For the text-containing cell, return its midpoint in [X, Y] coordinate format. 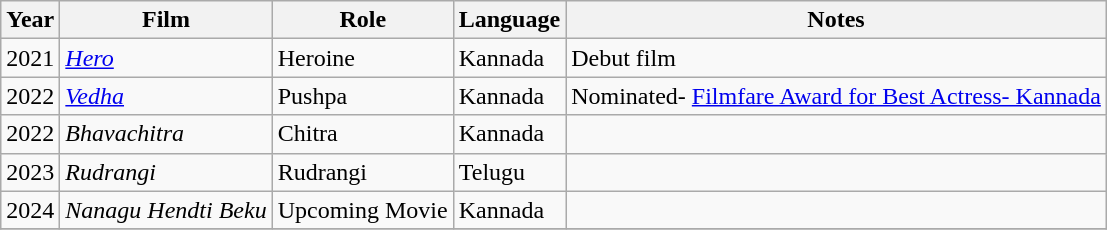
Bhavachitra [166, 134]
Upcoming Movie [362, 210]
2023 [30, 172]
2024 [30, 210]
Film [166, 20]
Role [362, 20]
Telugu [509, 172]
Pushpa [362, 96]
Heroine [362, 58]
Debut film [836, 58]
Year [30, 20]
Language [509, 20]
Nanagu Hendti Beku [166, 210]
Chitra [362, 134]
Notes [836, 20]
Nominated- Filmfare Award for Best Actress- Kannada [836, 96]
2021 [30, 58]
Vedha [166, 96]
Hero [166, 58]
